Return [x, y] of the center of cell containing provided text 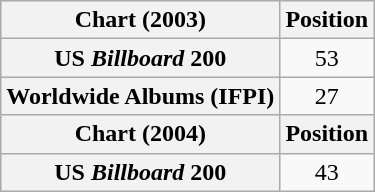
Worldwide Albums (IFPI) [140, 96]
27 [327, 96]
53 [327, 58]
43 [327, 172]
Chart (2003) [140, 20]
Chart (2004) [140, 134]
